Output the (X, Y) coordinate of the center of the cell containing the given text.  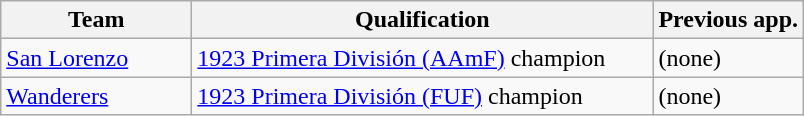
Previous app. (728, 20)
San Lorenzo (96, 58)
Wanderers (96, 96)
Team (96, 20)
1923 Primera División (AAmF) champion (422, 58)
Qualification (422, 20)
1923 Primera División (FUF) champion (422, 96)
